Identify which cell holds the provided text, then report its (x, y) central coordinate. 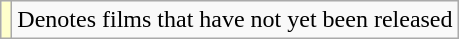
Denotes films that have not yet been released (235, 20)
